Output the [X, Y] coordinate of the center of the cell containing the given text.  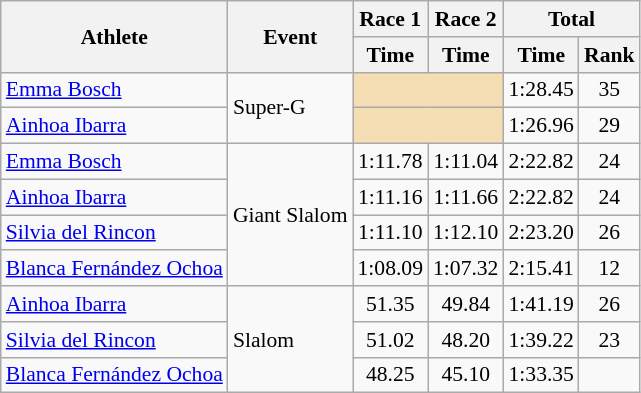
Race 2 [466, 19]
45.10 [466, 375]
1:11.04 [466, 162]
1:11.16 [390, 197]
23 [610, 340]
Super-G [290, 108]
1:41.19 [540, 304]
12 [610, 269]
1:28.45 [540, 90]
Giant Slalom [290, 215]
51.35 [390, 304]
35 [610, 90]
Event [290, 36]
1:33.35 [540, 375]
48.25 [390, 375]
48.20 [466, 340]
1:08.09 [390, 269]
1:12.10 [466, 233]
1:11.10 [390, 233]
Race 1 [390, 19]
Total [571, 19]
Athlete [114, 36]
Slalom [290, 340]
1:11.78 [390, 162]
49.84 [466, 304]
1:39.22 [540, 340]
29 [610, 126]
2:23.20 [540, 233]
1:11.66 [466, 197]
1:07.32 [466, 269]
51.02 [390, 340]
2:15.41 [540, 269]
Rank [610, 55]
1:26.96 [540, 126]
